For the text-containing cell, return its midpoint in (X, Y) coordinate format. 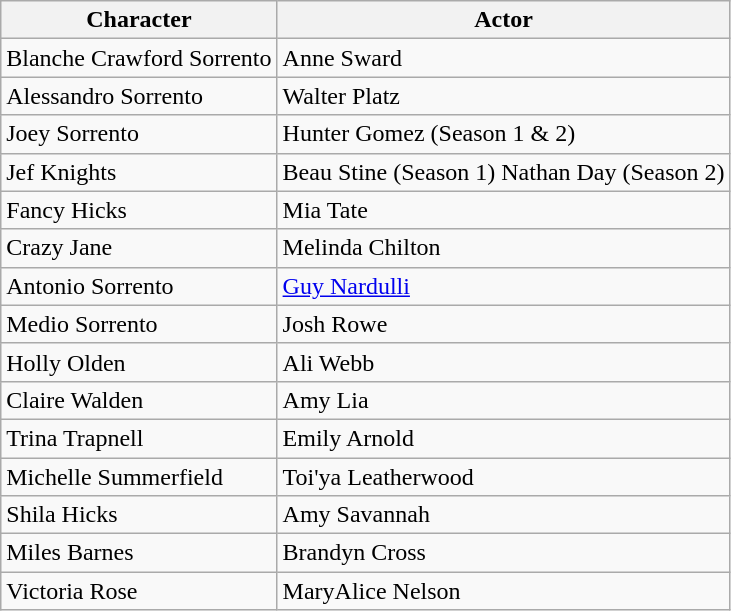
Jef Knights (139, 172)
Guy Nardulli (504, 286)
Fancy Hicks (139, 210)
Joey Sorrento (139, 134)
Emily Arnold (504, 438)
Amy Lia (504, 400)
Actor (504, 20)
Miles Barnes (139, 553)
Character (139, 20)
Medio Sorrento (139, 324)
Toi'ya Leatherwood (504, 477)
Claire Walden (139, 400)
Victoria Rose (139, 591)
Shila Hicks (139, 515)
Amy Savannah (504, 515)
Josh Rowe (504, 324)
Ali Webb (504, 362)
Mia Tate (504, 210)
Michelle Summerfield (139, 477)
Walter Platz (504, 96)
Beau Stine (Season 1) Nathan Day (Season 2) (504, 172)
Antonio Sorrento (139, 286)
Crazy Jane (139, 248)
Holly Olden (139, 362)
Brandyn Cross (504, 553)
Trina Trapnell (139, 438)
Melinda Chilton (504, 248)
Hunter Gomez (Season 1 & 2) (504, 134)
Blanche Crawford Sorrento (139, 58)
Alessandro Sorrento (139, 96)
MaryAlice Nelson (504, 591)
Anne Sward (504, 58)
